Extract the (X, Y) coordinate from the center of the cell holding the provided text.  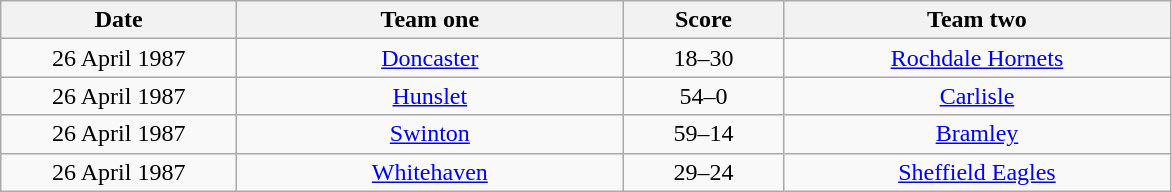
Score (704, 20)
54–0 (704, 96)
Whitehaven (430, 172)
29–24 (704, 172)
Team two (977, 20)
18–30 (704, 58)
Doncaster (430, 58)
59–14 (704, 134)
Swinton (430, 134)
Sheffield Eagles (977, 172)
Rochdale Hornets (977, 58)
Hunslet (430, 96)
Bramley (977, 134)
Carlisle (977, 96)
Date (119, 20)
Team one (430, 20)
